Provide the [X, Y] coordinate of the cell's center where the given text is located.  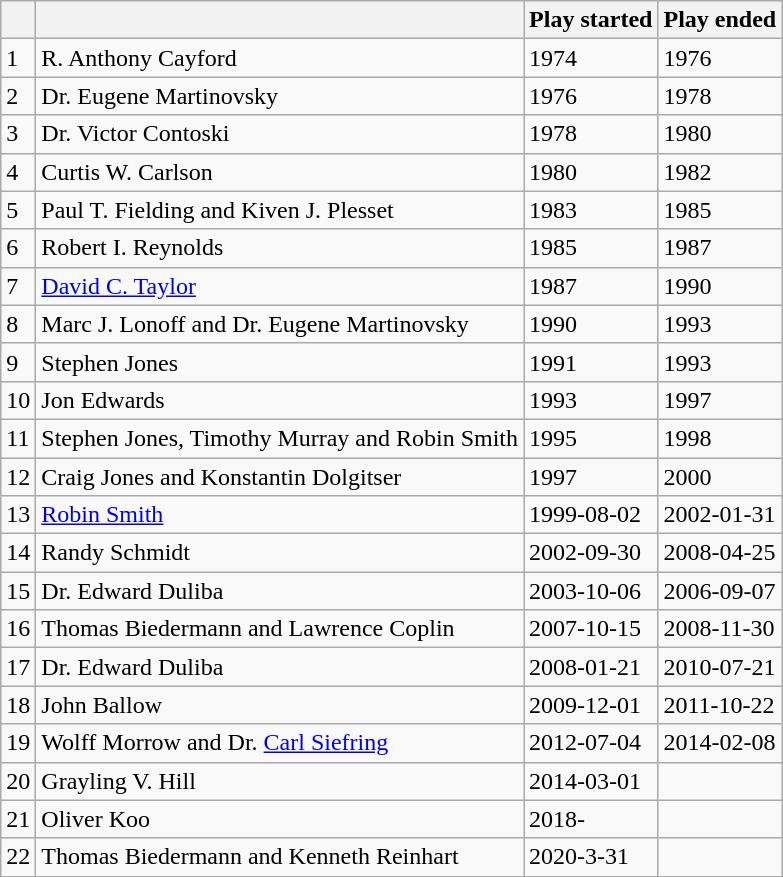
Craig Jones and Konstantin Dolgitser [280, 477]
2 [18, 96]
2010-07-21 [720, 667]
12 [18, 477]
4 [18, 172]
Curtis W. Carlson [280, 172]
1995 [591, 438]
11 [18, 438]
Marc J. Lonoff and Dr. Eugene Martinovsky [280, 324]
6 [18, 248]
Thomas Biedermann and Lawrence Coplin [280, 629]
Stephen Jones [280, 362]
2008-01-21 [591, 667]
2002-09-30 [591, 553]
2018- [591, 819]
1 [18, 58]
8 [18, 324]
1983 [591, 210]
David C. Taylor [280, 286]
Thomas Biedermann and Kenneth Reinhart [280, 857]
John Ballow [280, 705]
10 [18, 400]
2000 [720, 477]
16 [18, 629]
19 [18, 743]
15 [18, 591]
2003-10-06 [591, 591]
5 [18, 210]
2002-01-31 [720, 515]
9 [18, 362]
1982 [720, 172]
1991 [591, 362]
Stephen Jones, Timothy Murray and Robin Smith [280, 438]
2014-02-08 [720, 743]
13 [18, 515]
Dr. Eugene Martinovsky [280, 96]
Grayling V. Hill [280, 781]
1999-08-02 [591, 515]
Paul T. Fielding and Kiven J. Plesset [280, 210]
R. Anthony Cayford [280, 58]
Jon Edwards [280, 400]
1998 [720, 438]
22 [18, 857]
Robin Smith [280, 515]
Dr. Victor Contoski [280, 134]
2006-09-07 [720, 591]
14 [18, 553]
Oliver Koo [280, 819]
2009-12-01 [591, 705]
2012-07-04 [591, 743]
Wolff Morrow and Dr. Carl Siefring [280, 743]
17 [18, 667]
Play started [591, 20]
20 [18, 781]
2008-11-30 [720, 629]
Play ended [720, 20]
Randy Schmidt [280, 553]
2011-10-22 [720, 705]
18 [18, 705]
1974 [591, 58]
21 [18, 819]
Robert I. Reynolds [280, 248]
7 [18, 286]
2020-3-31 [591, 857]
2014-03-01 [591, 781]
3 [18, 134]
2007-10-15 [591, 629]
2008-04-25 [720, 553]
